From the cell containing the given text, extract its center point as (x, y) coordinate. 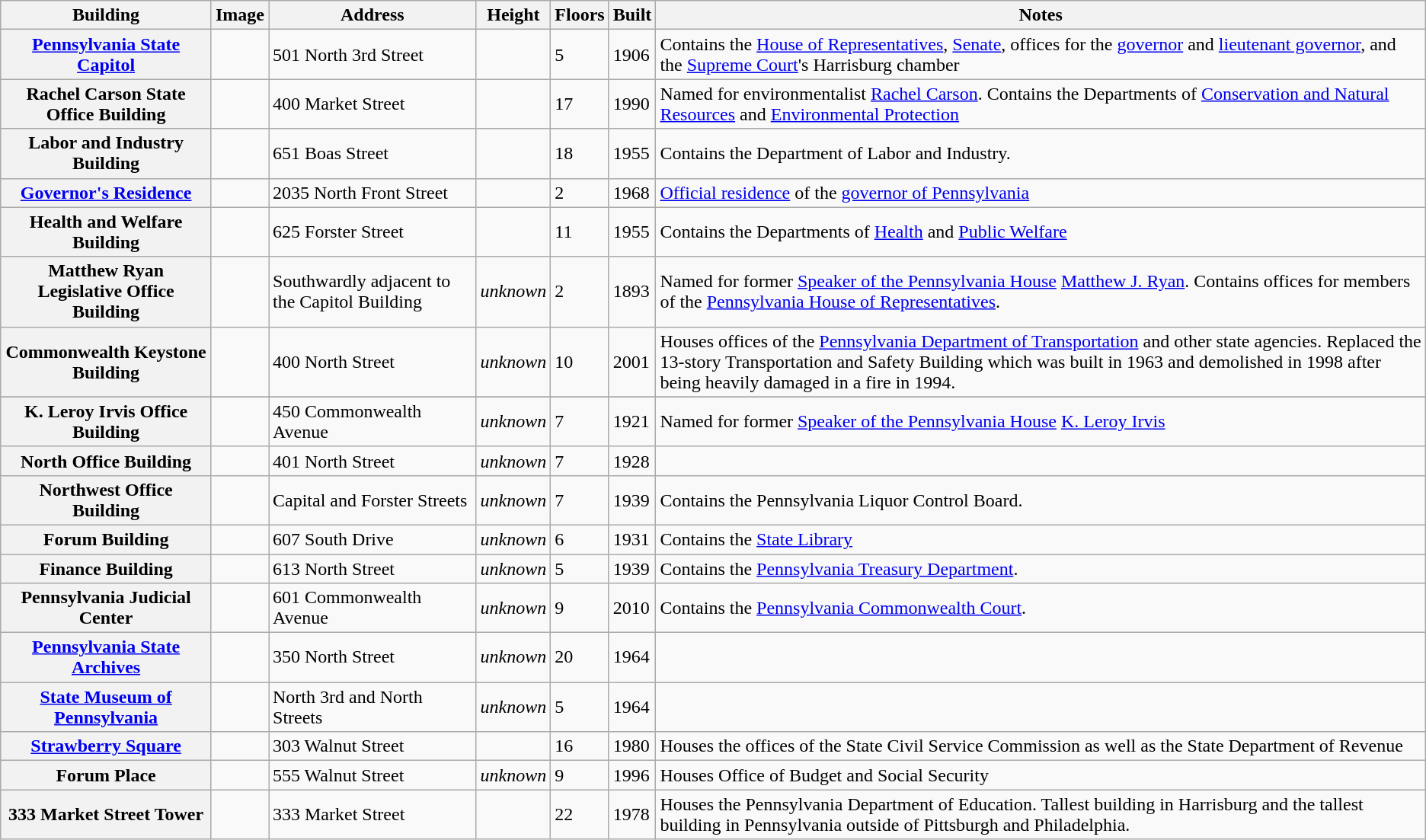
333 Market Street (372, 815)
Southwardly adjacent to the Capitol Building (372, 292)
North 3rd and North Streets (372, 707)
1990 (632, 104)
18 (580, 154)
16 (580, 746)
Address (372, 15)
1996 (632, 775)
333 Market Street Tower (107, 815)
651 Boas Street (372, 154)
Contains the Pennsylvania Commonwealth Court. (1041, 608)
10 (580, 362)
Floors (580, 15)
Governor's Residence (107, 193)
613 North Street (372, 569)
450 Commonwealth Avenue (372, 422)
350 North Street (372, 658)
Named for former Speaker of the Pennsylvania House K. Leroy Irvis (1041, 422)
Matthew Ryan Legislative Office Building (107, 292)
11 (580, 232)
303 Walnut Street (372, 746)
401 North Street (372, 461)
1968 (632, 193)
1928 (632, 461)
2010 (632, 608)
Rachel Carson State Office Building (107, 104)
1906 (632, 55)
22 (580, 815)
501 North 3rd Street (372, 55)
Height (513, 15)
K. Leroy Irvis Office Building (107, 422)
Pennsylvania State Capitol (107, 55)
Capital and Forster Streets (372, 500)
2035 North Front Street (372, 193)
Labor and Industry Building (107, 154)
Named for environmentalist Rachel Carson. Contains the Departments of Conservation and Natural Resources and Environmental Protection (1041, 104)
1978 (632, 815)
Strawberry Square (107, 746)
400 North Street (372, 362)
1931 (632, 539)
6 (580, 539)
Contains the Departments of Health and Public Welfare (1041, 232)
Houses the offices of the State Civil Service Commission as well as the State Department of Revenue (1041, 746)
Finance Building (107, 569)
17 (580, 104)
2001 (632, 362)
Notes (1041, 15)
Official residence of the governor of Pennsylvania (1041, 193)
Contains the Pennsylvania Treasury Department. (1041, 569)
Image (239, 15)
State Museum of Pennsylvania (107, 707)
Commonwealth Keystone Building (107, 362)
607 South Drive (372, 539)
601 Commonwealth Avenue (372, 608)
Northwest Office Building (107, 500)
Named for former Speaker of the Pennsylvania House Matthew J. Ryan. Contains offices for members of the Pennsylvania House of Representatives. (1041, 292)
Built (632, 15)
Contains the House of Representatives, Senate, offices for the governor and lieutenant governor, and the Supreme Court's Harrisburg chamber (1041, 55)
20 (580, 658)
625 Forster Street (372, 232)
555 Walnut Street (372, 775)
Contains the State Library (1041, 539)
400 Market Street (372, 104)
Forum Place (107, 775)
1980 (632, 746)
Building (107, 15)
Pennsylvania State Archives (107, 658)
1921 (632, 422)
Health and Welfare Building (107, 232)
Pennsylvania Judicial Center (107, 608)
1893 (632, 292)
North Office Building (107, 461)
Forum Building (107, 539)
Contains the Pennsylvania Liquor Control Board. (1041, 500)
Houses Office of Budget and Social Security (1041, 775)
Contains the Department of Labor and Industry. (1041, 154)
